Provide the [X, Y] coordinate of the cell's center where the given text is located.  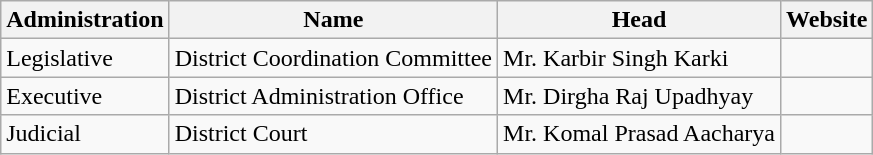
Head [640, 20]
Website [827, 20]
Mr. Dirgha Raj Upadhyay [640, 96]
Mr. Komal Prasad Aacharya [640, 134]
Executive [85, 96]
Mr. Karbir Singh Karki [640, 58]
Administration [85, 20]
District Court [333, 134]
District Coordination Committee [333, 58]
District Administration Office [333, 96]
Legislative [85, 58]
Judicial [85, 134]
Name [333, 20]
